Locate the cell with the specified text and output its [x, y] center coordinate. 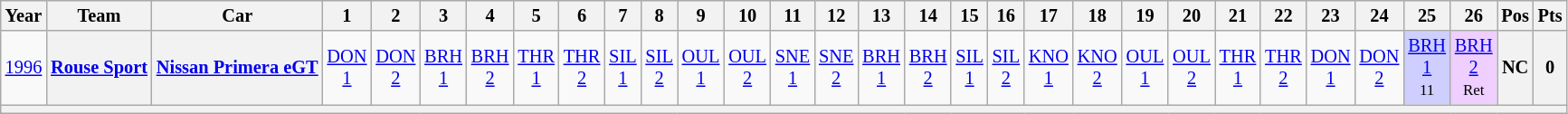
3 [443, 15]
18 [1098, 15]
15 [969, 15]
BRH2Ret [1474, 68]
13 [881, 15]
14 [928, 15]
Year [24, 15]
10 [747, 15]
SNE1 [793, 68]
23 [1331, 15]
9 [701, 15]
25 [1427, 15]
Team [100, 15]
KNO2 [1098, 68]
26 [1474, 15]
19 [1145, 15]
Pts [1551, 15]
17 [1049, 15]
6 [582, 15]
Pos [1515, 15]
16 [1006, 15]
24 [1379, 15]
7 [622, 15]
12 [836, 15]
21 [1238, 15]
1 [347, 15]
KNO1 [1049, 68]
Rouse Sport [100, 68]
1996 [24, 68]
NC [1515, 68]
8 [659, 15]
5 [536, 15]
BRH111 [1427, 68]
4 [490, 15]
Car [237, 15]
20 [1192, 15]
2 [395, 15]
0 [1551, 68]
11 [793, 15]
Nissan Primera eGT [237, 68]
22 [1283, 15]
SNE2 [836, 68]
